Locate the cell with the specified text and output its (X, Y) center coordinate. 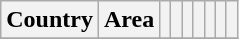
Country (50, 20)
Area (128, 20)
